Return [x, y] of the center of cell containing provided text 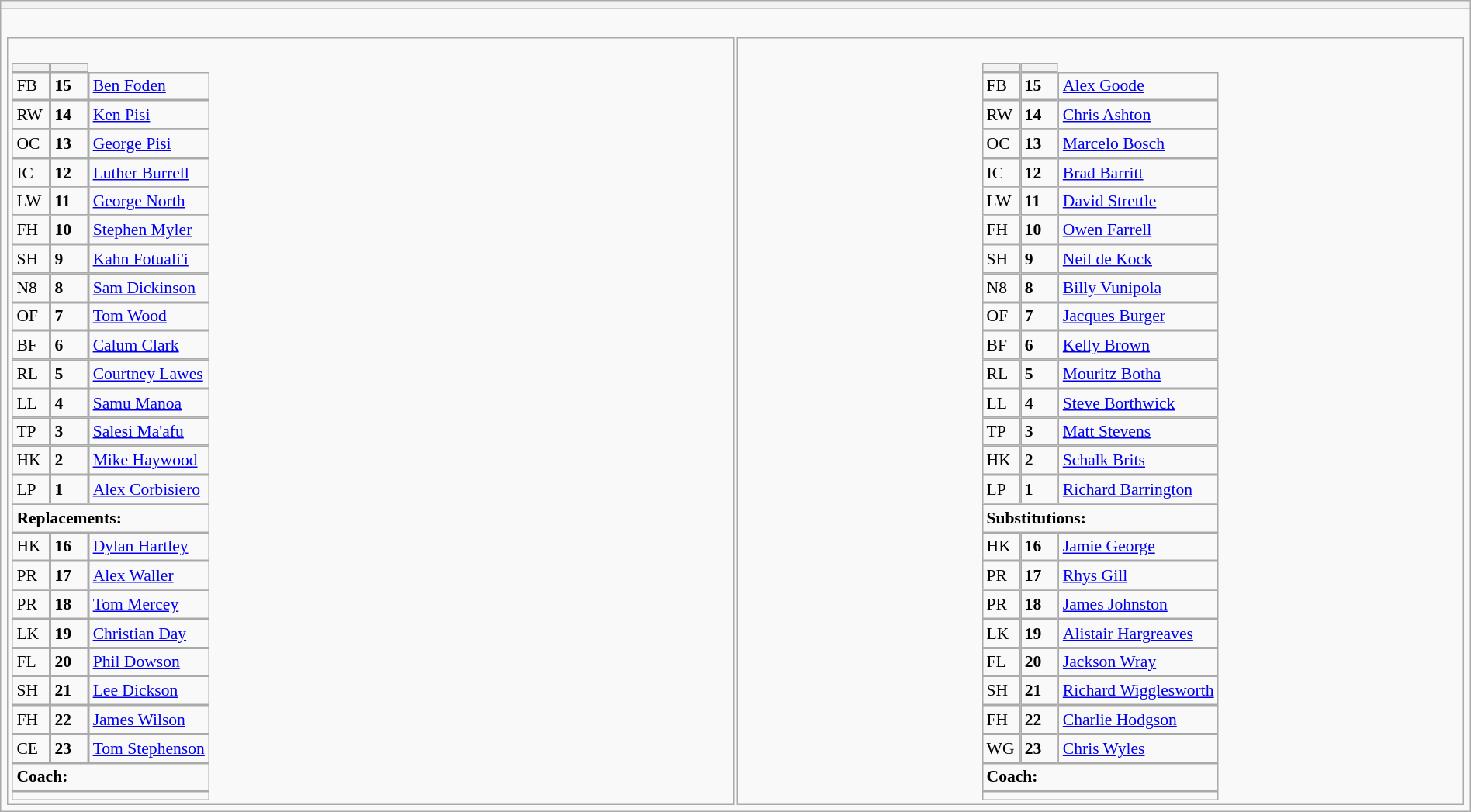
Christian Day [149, 633]
Dylan Hartley [149, 546]
Samu Manoa [149, 403]
Luther Burrell [149, 172]
Kelly Brown [1138, 344]
Courtney Lawes [149, 374]
Chris Wyles [1138, 748]
James Wilson [149, 720]
Mouritz Botha [1138, 374]
David Strettle [1138, 202]
Richard Barrington [1138, 489]
Substitutions: [1100, 518]
Steve Borthwick [1138, 403]
James Johnston [1138, 603]
Ken Pisi [149, 115]
Schalk Brits [1138, 461]
Lee Dickson [149, 690]
Chris Ashton [1138, 115]
Tom Mercey [149, 603]
George Pisi [149, 143]
Marcelo Bosch [1138, 143]
Calum Clark [149, 344]
Neil de Kock [1138, 259]
George North [149, 202]
Matt Stevens [1138, 431]
Tom Stephenson [149, 748]
Richard Wigglesworth [1138, 690]
Alex Goode [1138, 85]
Salesi Ma'afu [149, 431]
Replacements: [111, 518]
Jacques Burger [1138, 316]
Jackson Wray [1138, 662]
Phil Dowson [149, 662]
Billy Vunipola [1138, 287]
Charlie Hodgson [1138, 720]
Owen Farrell [1138, 230]
Jamie George [1138, 546]
Alistair Hargreaves [1138, 633]
Sam Dickinson [149, 287]
Stephen Myler [149, 230]
Brad Barritt [1138, 172]
Alex Corbisiero [149, 489]
Tom Wood [149, 316]
WG [1001, 748]
Kahn Fotuali'i [149, 259]
Alex Waller [149, 575]
Mike Haywood [149, 461]
CE [31, 748]
Rhys Gill [1138, 575]
Ben Foden [149, 85]
